Detect which cell encompasses the target text, then output its [x, y] center coordinate. 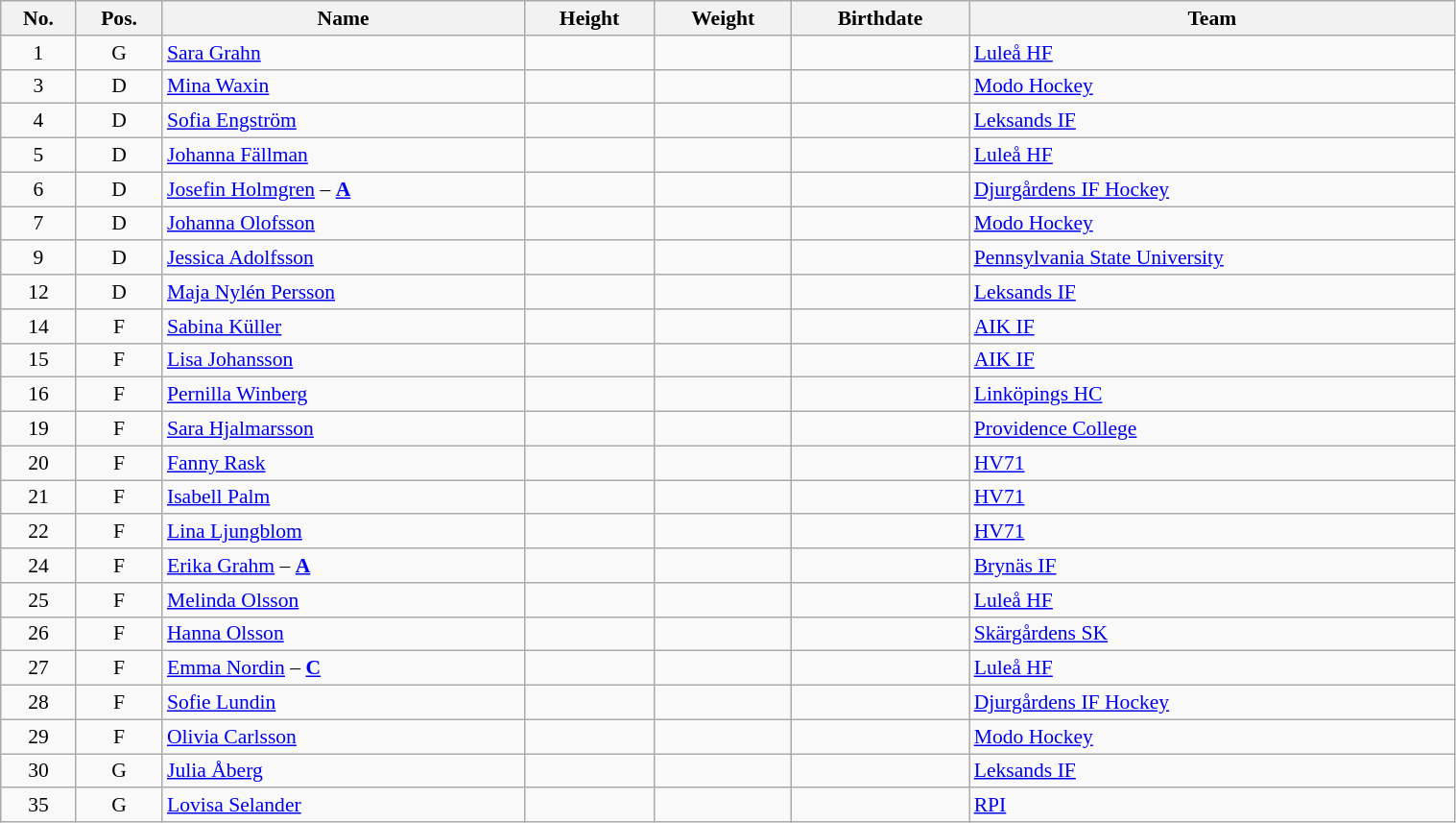
1 [38, 53]
Brynäs IF [1212, 566]
Lina Ljungblom [344, 532]
Pernilla Winberg [344, 395]
Pos. [119, 18]
No. [38, 18]
Providence College [1212, 429]
Lisa Johansson [344, 360]
Skärgårdens SK [1212, 634]
22 [38, 532]
Johanna Fällman [344, 156]
Josefin Holmgren – A [344, 189]
3 [38, 86]
12 [38, 292]
Erika Grahm – A [344, 566]
21 [38, 497]
Birthdate [879, 18]
4 [38, 121]
Mina Waxin [344, 86]
Linköpings HC [1212, 395]
9 [38, 258]
28 [38, 703]
Sabina Küller [344, 327]
Height [589, 18]
Team [1212, 18]
20 [38, 463]
35 [38, 806]
7 [38, 224]
26 [38, 634]
24 [38, 566]
15 [38, 360]
Name [344, 18]
Sofie Lundin [344, 703]
RPI [1212, 806]
27 [38, 668]
Melinda Olsson [344, 600]
Isabell Palm [344, 497]
5 [38, 156]
Sara Grahn [344, 53]
14 [38, 327]
Weight [724, 18]
Johanna Olofsson [344, 224]
Sofia Engström [344, 121]
Jessica Adolfsson [344, 258]
Emma Nordin – C [344, 668]
30 [38, 771]
19 [38, 429]
Maja Nylén Persson [344, 292]
Hanna Olsson [344, 634]
Fanny Rask [344, 463]
6 [38, 189]
Sara Hjalmarsson [344, 429]
29 [38, 737]
25 [38, 600]
16 [38, 395]
Olivia Carlsson [344, 737]
Julia Åberg [344, 771]
Pennsylvania State University [1212, 258]
Lovisa Selander [344, 806]
